Output the (x, y) coordinate of the center of the cell containing the given text.  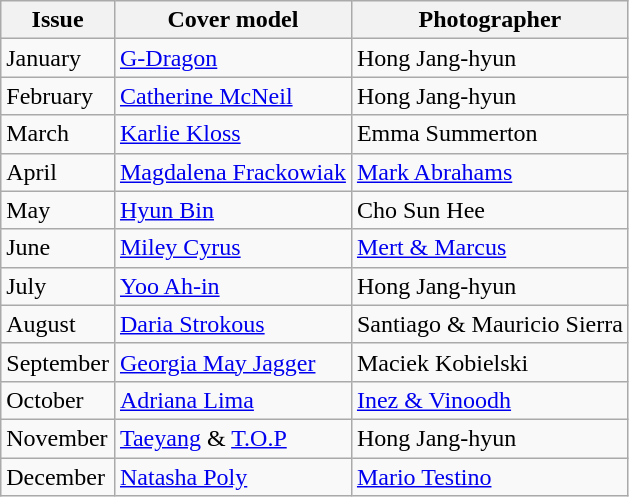
Issue (58, 20)
Photographer (490, 20)
Karlie Kloss (232, 134)
July (58, 286)
Magdalena Frackowiak (232, 172)
December (58, 477)
Inez & Vinoodh (490, 400)
Georgia May Jagger (232, 362)
January (58, 58)
Mario Testino (490, 477)
October (58, 400)
Yoo Ah-in (232, 286)
June (58, 248)
Cho Sun Hee (490, 210)
Mark Abrahams (490, 172)
November (58, 438)
Santiago & Mauricio Sierra (490, 324)
September (58, 362)
Miley Cyrus (232, 248)
Daria Strokous (232, 324)
August (58, 324)
March (58, 134)
Hyun Bin (232, 210)
Mert & Marcus (490, 248)
Cover model (232, 20)
Catherine McNeil (232, 96)
Taeyang & T.O.P (232, 438)
May (58, 210)
Emma Summerton (490, 134)
Natasha Poly (232, 477)
G-Dragon (232, 58)
Adriana Lima (232, 400)
Maciek Kobielski (490, 362)
April (58, 172)
February (58, 96)
